Return (X, Y) of the center of cell containing provided text 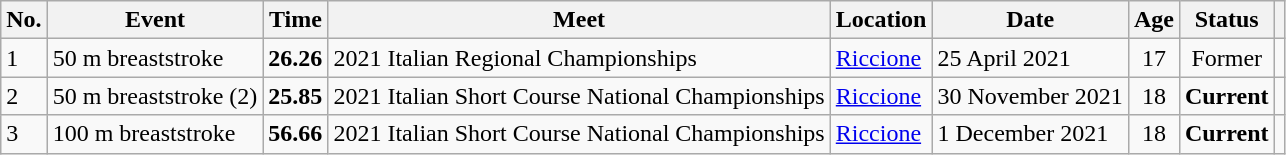
Age (1154, 20)
Former (1226, 58)
100 m breaststroke (155, 134)
Date (1030, 20)
50 m breaststroke (2) (155, 96)
Status (1226, 20)
56.66 (296, 134)
2021 Italian Regional Championships (579, 58)
Meet (579, 20)
Event (155, 20)
17 (1154, 58)
Location (881, 20)
No. (24, 20)
25 April 2021 (1030, 58)
3 (24, 134)
25.85 (296, 96)
Time (296, 20)
1 December 2021 (1030, 134)
50 m breaststroke (155, 58)
2 (24, 96)
30 November 2021 (1030, 96)
1 (24, 58)
26.26 (296, 58)
